Capture the cell that displays the provided text and extract its (x, y) central coordinate. 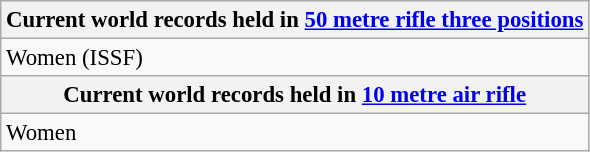
Women (295, 133)
Women (ISSF) (295, 58)
Current world records held in 10 metre air rifle (295, 95)
Current world records held in 50 metre rifle three positions (295, 20)
